Return the [x, y] coordinate for the center point of the cell that contains the specified text.  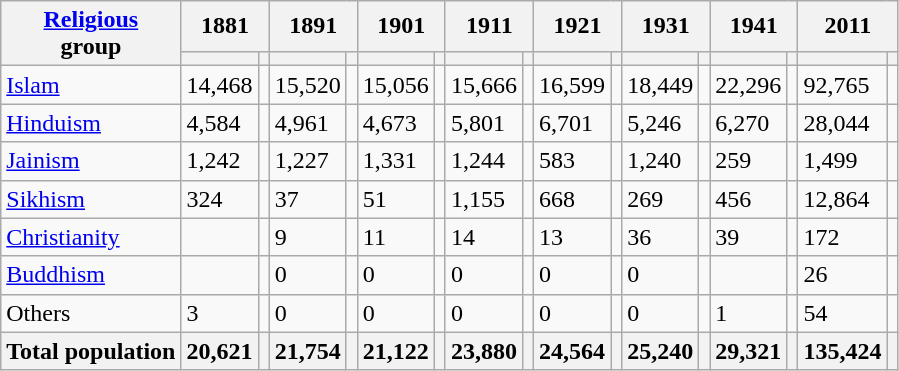
24,564 [572, 351]
1881 [225, 26]
39 [748, 237]
1901 [401, 26]
1,331 [396, 161]
1,499 [842, 161]
16,599 [572, 85]
6,701 [572, 123]
20,621 [220, 351]
5,246 [660, 123]
11 [396, 237]
26 [842, 275]
4,584 [220, 123]
15,520 [308, 85]
583 [572, 161]
92,765 [842, 85]
Jainism [91, 161]
6,270 [748, 123]
14 [484, 237]
15,666 [484, 85]
3 [220, 313]
4,961 [308, 123]
Others [91, 313]
269 [660, 199]
456 [748, 199]
21,122 [396, 351]
37 [308, 199]
1891 [313, 26]
Christianity [91, 237]
Hinduism [91, 123]
1941 [754, 26]
Buddhism [91, 275]
1931 [666, 26]
15,056 [396, 85]
2011 [848, 26]
1,227 [308, 161]
22,296 [748, 85]
4,673 [396, 123]
36 [660, 237]
135,424 [842, 351]
18,449 [660, 85]
1911 [489, 26]
21,754 [308, 351]
Total population [91, 351]
1921 [578, 26]
29,321 [748, 351]
14,468 [220, 85]
5,801 [484, 123]
1,155 [484, 199]
668 [572, 199]
13 [572, 237]
Islam [91, 85]
324 [220, 199]
1,244 [484, 161]
Sikhism [91, 199]
1,240 [660, 161]
1,242 [220, 161]
51 [396, 199]
23,880 [484, 351]
25,240 [660, 351]
28,044 [842, 123]
Religiousgroup [91, 34]
9 [308, 237]
172 [842, 237]
1 [748, 313]
54 [842, 313]
259 [748, 161]
12,864 [842, 199]
